Provide the (x, y) coordinate of the cell's center where the given text is located.  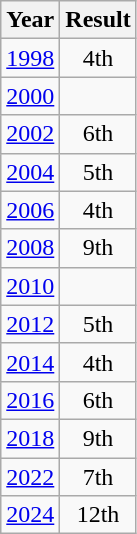
2016 (30, 400)
2000 (30, 96)
2024 (30, 515)
2012 (30, 324)
2008 (30, 248)
2006 (30, 210)
Result (98, 20)
2004 (30, 172)
7th (98, 477)
1998 (30, 58)
2022 (30, 477)
2014 (30, 362)
Year (30, 20)
2010 (30, 286)
2018 (30, 438)
12th (98, 515)
2002 (30, 134)
